Extract the [X, Y] coordinate from the center of the cell holding the provided text.  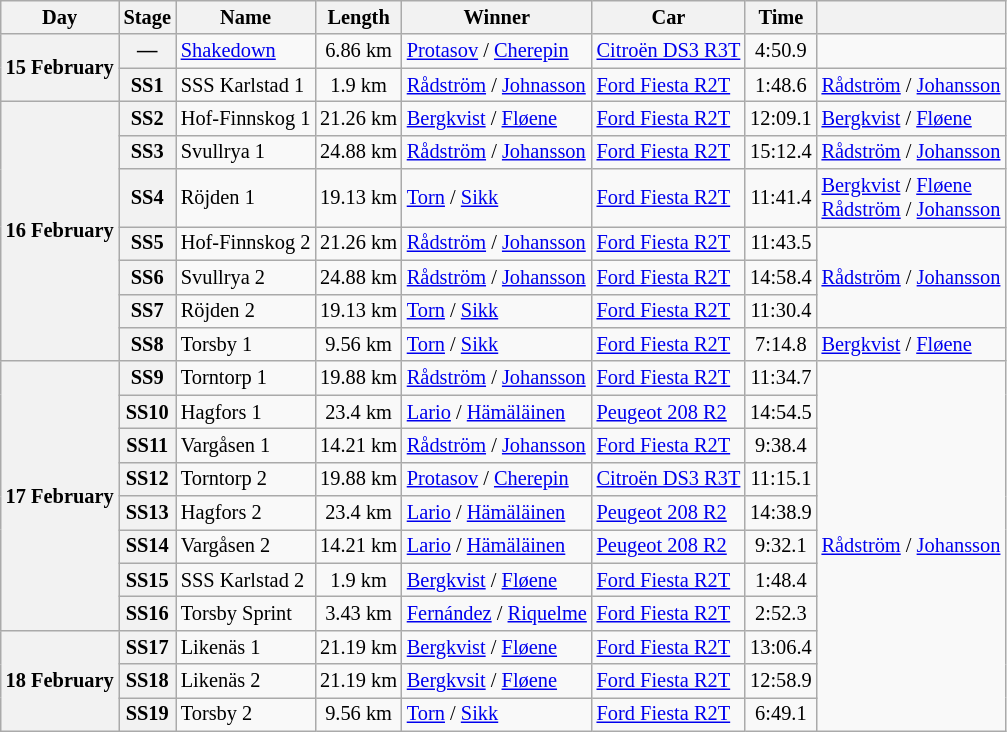
SS15 [148, 580]
SS2 [148, 118]
Torsby Sprint [246, 613]
6.86 km [358, 51]
SS9 [148, 378]
SS12 [148, 479]
11:43.5 [780, 243]
Hagfors 2 [246, 513]
SS5 [148, 243]
Fernández / Riquelme [497, 613]
SS16 [148, 613]
Rådström / Johnasson [497, 85]
Winner [497, 17]
SS14 [148, 546]
Torntorp 2 [246, 479]
Likenäs 1 [246, 647]
Röjden 1 [246, 198]
Length [358, 17]
14:38.9 [780, 513]
Torsby 2 [246, 714]
7:14.8 [780, 344]
SS1 [148, 85]
— [148, 51]
Bergkvist / Fløene Rådström / Johansson [912, 198]
15 February [60, 68]
Vargåsen 2 [246, 546]
2:52.3 [780, 613]
Shakedown [246, 51]
SSS Karlstad 1 [246, 85]
Svullrya 1 [246, 152]
Bergkvsit / Fløene [497, 681]
Stage [148, 17]
9:38.4 [780, 445]
Car [669, 17]
SS17 [148, 647]
Name [246, 17]
12:58.9 [780, 681]
11:34.7 [780, 378]
Vargåsen 1 [246, 445]
13:06.4 [780, 647]
11:41.4 [780, 198]
Torsby 1 [246, 344]
Torntorp 1 [246, 378]
Svullrya 2 [246, 277]
SS10 [148, 412]
12:09.1 [780, 118]
SS7 [148, 311]
SS11 [148, 445]
Hof-Finnskog 2 [246, 243]
Röjden 2 [246, 311]
6:49.1 [780, 714]
Day [60, 17]
18 February [60, 680]
11:30.4 [780, 311]
11:15.1 [780, 479]
SS3 [148, 152]
17 February [60, 496]
Hagfors 1 [246, 412]
9:32.1 [780, 546]
1:48.4 [780, 580]
SS4 [148, 198]
Likenäs 2 [246, 681]
Time [780, 17]
4:50.9 [780, 51]
14:54.5 [780, 412]
15:12.4 [780, 152]
SS13 [148, 513]
1:48.6 [780, 85]
16 February [60, 231]
SS18 [148, 681]
SS19 [148, 714]
SS8 [148, 344]
Hof-Finnskog 1 [246, 118]
SSS Karlstad 2 [246, 580]
3.43 km [358, 613]
14:58.4 [780, 277]
SS6 [148, 277]
